Scan for the cell matching the given text and deliver its [X, Y] coordinate at center. 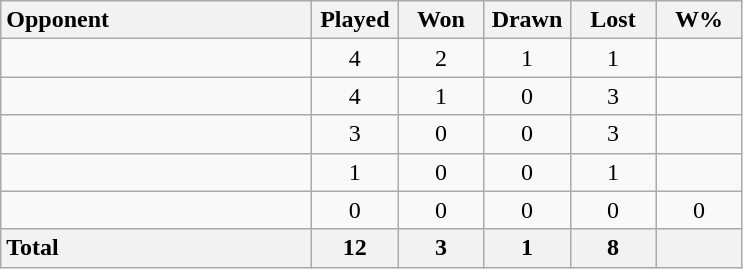
12 [355, 248]
Won [441, 20]
Played [355, 20]
Drawn [527, 20]
2 [441, 58]
Opponent [156, 20]
Lost [613, 20]
W% [699, 20]
8 [613, 248]
Total [156, 248]
